Search for the cell housing the specified text and yield its [x, y] center coordinate. 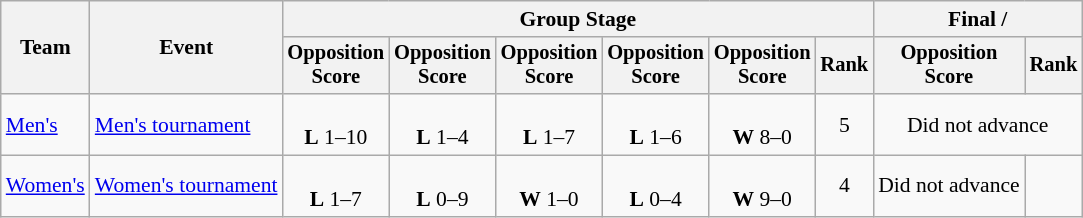
Team [46, 48]
Event [186, 48]
W 1–0 [550, 186]
L 1–10 [336, 124]
L 1–6 [656, 124]
5 [844, 124]
4 [844, 186]
Final / [978, 19]
L 0–9 [442, 186]
Group Stage [578, 19]
Women's tournament [186, 186]
W 8–0 [762, 124]
Women's [46, 186]
L 0–4 [656, 186]
L 1–4 [442, 124]
Men's [46, 124]
W 9–0 [762, 186]
Men's tournament [186, 124]
